Pinpoint the cell where the given text exists, returning its [x, y] midpoint coordinate. 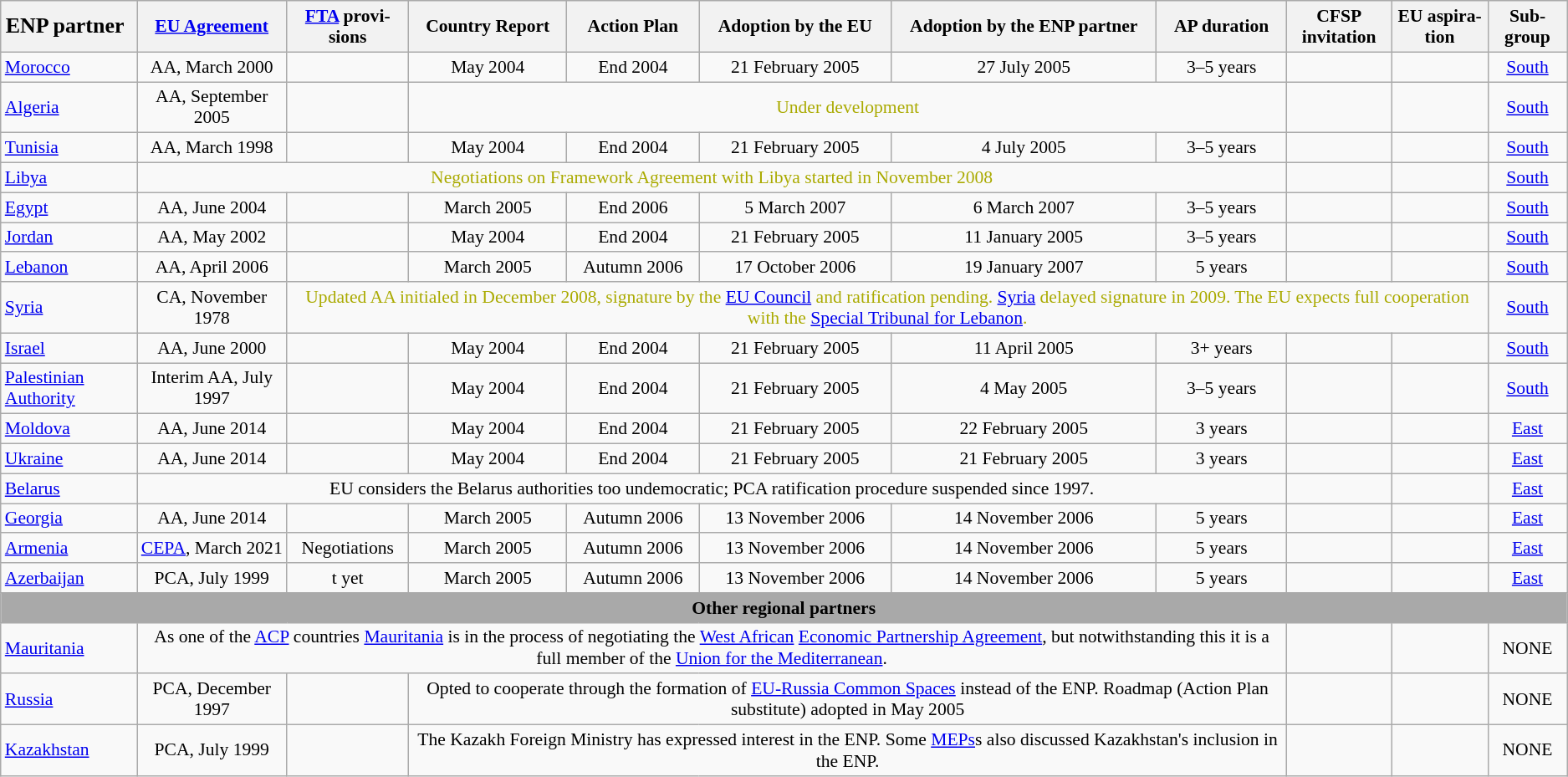
Libya [69, 178]
Country Report [488, 27]
Ukraine [69, 459]
27 July 2005 [1024, 67]
AP duration [1222, 27]
4 July 2005 [1024, 148]
EU Agreement [212, 27]
Adoption by the EU [795, 27]
ENP partner [69, 27]
AA, September 2005 [212, 107]
Under development [848, 107]
Belarus [69, 488]
CFSP invita­tion [1340, 27]
11 April 2005 [1024, 348]
6 March 2007 [1024, 207]
Algeria [69, 107]
Adoption by the ENP partner [1024, 27]
AA, April 2006 [212, 268]
AA, June 2004 [212, 207]
Other regional partners [784, 608]
End 2006 [633, 207]
Israel [69, 348]
Jordan [69, 238]
Kazakhstan [69, 751]
Opted to cooperate through the formation of EU-Russia Common Spaces instead of the ENP. Roadmap (Action Plan substitute) adopted in May 2005 [848, 699]
AA, May 2002 [212, 238]
Georgia [69, 519]
Egypt [69, 207]
Sub-group [1527, 27]
Tunisia [69, 148]
CA, November 1978 [212, 308]
FTA provi­sions [348, 27]
Mauritania [69, 647]
Moldova [69, 429]
3+ years [1222, 348]
22 February 2005 [1024, 429]
AA, June 2000 [212, 348]
The Kazakh Foreign Ministry has expressed interest in the ENP. Some MEPss also discussed Kazakhstan's inclusion in the ENP. [848, 751]
5 March 2007 [795, 207]
17 October 2006 [795, 268]
Morocco [69, 67]
Russia [69, 699]
AA, March 1998 [212, 148]
4 May 2005 [1024, 388]
Syria [69, 308]
Negotiations on Framework Agreement with Libya started in November 2008 [712, 178]
EU aspira­tion [1440, 27]
Palestinian Authority [69, 388]
Interim AA, July 1997 [212, 388]
CEPA, March 2021 [212, 549]
19 January 2007 [1024, 268]
11 January 2005 [1024, 238]
t yet [348, 578]
EU considers the Belarus authorities too undemocratic; PCA ratification procedure suspended since 1997. [712, 488]
AA, March 2000 [212, 67]
PCA, December 1997 [212, 699]
Action Plan [633, 27]
Lebanon [69, 268]
Azerbaijan [69, 578]
Negotiations [348, 549]
Armenia [69, 549]
